Search for the cell housing the specified text and yield its [X, Y] center coordinate. 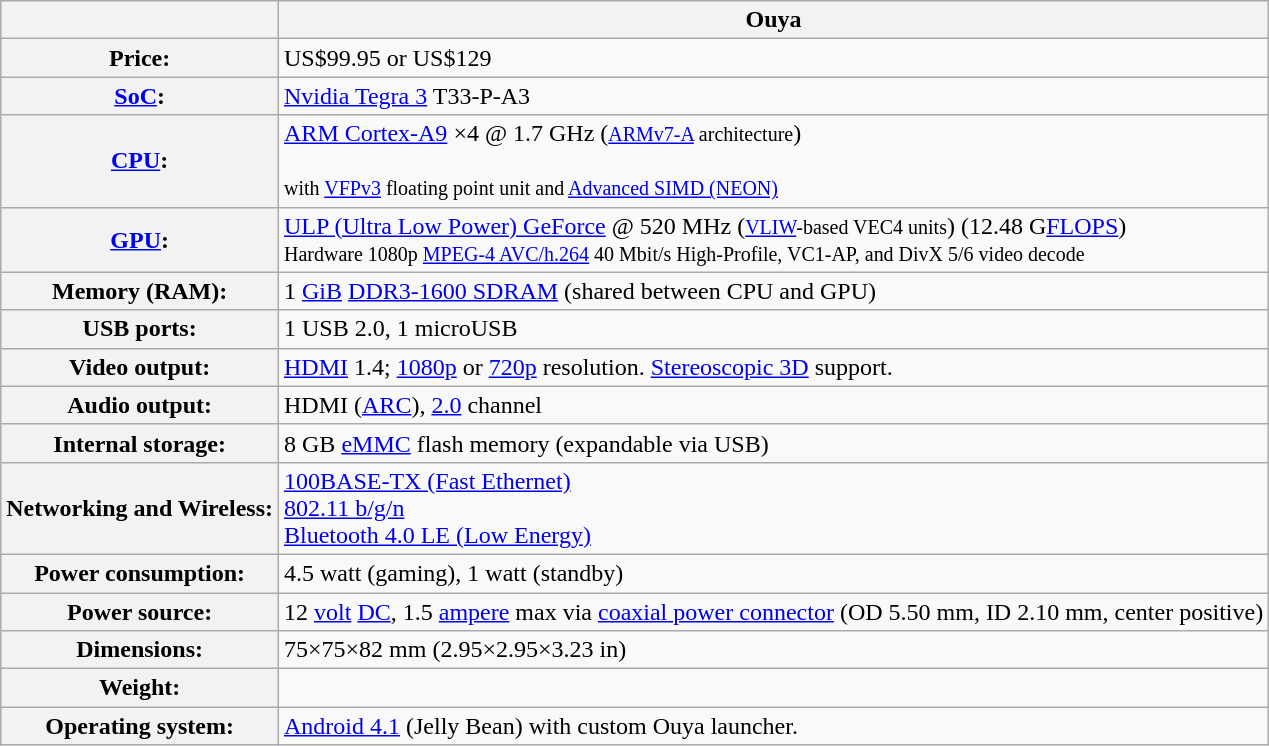
Internal storage: [140, 443]
4.5 watt (gaming), 1 watt (standby) [774, 573]
Power source: [140, 611]
GPU: [140, 240]
100BASE-TX (Fast Ethernet)802.11 b/g/nBluetooth 4.0 LE (Low Energy) [774, 508]
Operating system: [140, 726]
HDMI (ARC), 2.0 channel [774, 405]
USB ports: [140, 329]
ARM Cortex-A9 ×4 @ 1.7 GHz (ARMv7-A architecture)with VFPv3 floating point unit and Advanced SIMD (NEON) [774, 161]
12 volt DC, 1.5 ampere max via coaxial power connector (OD 5.50 mm, ID 2.10 mm, center positive) [774, 611]
75×75×82 mm (2.95×2.95×3.23 in) [774, 650]
Audio output: [140, 405]
SoC: [140, 96]
Price: [140, 58]
8 GB eMMC flash memory (expandable via USB) [774, 443]
US$99.95 or US$129 [774, 58]
Power consumption: [140, 573]
Memory (RAM): [140, 291]
1 USB 2.0, 1 microUSB [774, 329]
1 GiB DDR3-1600 SDRAM (shared between CPU and GPU) [774, 291]
Dimensions: [140, 650]
Networking and Wireless: [140, 508]
Ouya [774, 20]
Android 4.1 (Jelly Bean) with custom Ouya launcher. [774, 726]
Nvidia Tegra 3 T33-P-A3 [774, 96]
Weight: [140, 688]
CPU: [140, 161]
Video output: [140, 367]
HDMI 1.4; 1080p or 720p resolution. Stereoscopic 3D support. [774, 367]
